Locate the cell with the specified text and output its [x, y] center coordinate. 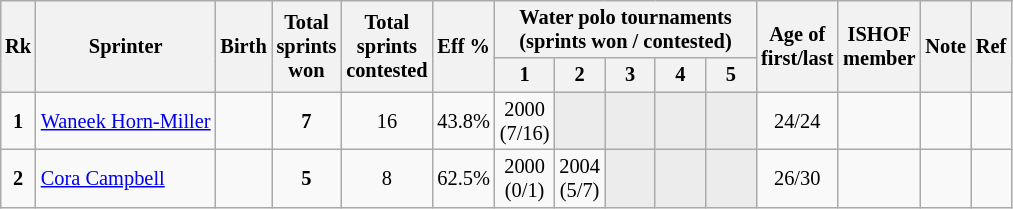
8 [386, 178]
Eff % [464, 46]
Birth [243, 46]
2000(7/16) [525, 121]
Waneek Horn-Miller [126, 121]
62.5% [464, 178]
7 [307, 121]
Totalsprintswon [307, 46]
Age offirst/last [797, 46]
24/24 [797, 121]
4 [680, 75]
43.8% [464, 121]
2004(5/7) [579, 178]
3 [630, 75]
Totalsprintscontested [386, 46]
2000(0/1) [525, 178]
ISHOFmember [879, 46]
26/30 [797, 178]
16 [386, 121]
Note [945, 46]
Sprinter [126, 46]
Water polo tournaments(sprints won / contested) [626, 29]
Ref [991, 46]
Rk [18, 46]
Cora Campbell [126, 178]
